Scan for the cell matching the given text and deliver its [X, Y] coordinate at center. 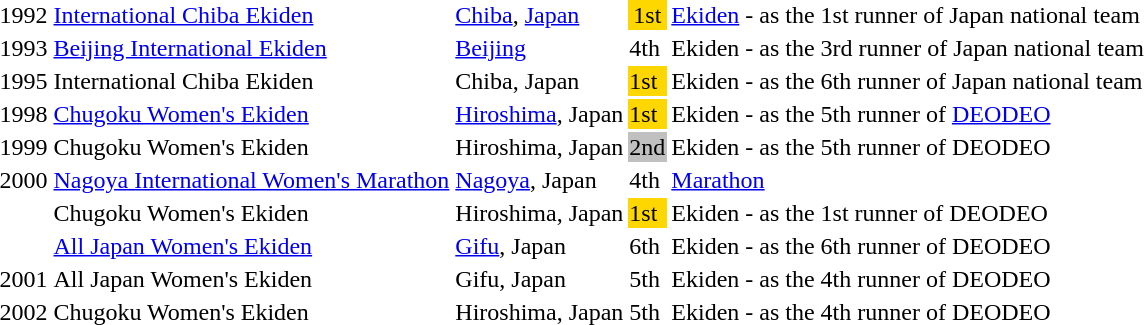
2nd [648, 147]
5th [648, 279]
6th [648, 246]
Beijing [540, 48]
Nagoya International Women's Marathon [252, 180]
Beijing International Ekiden [252, 48]
Nagoya, Japan [540, 180]
